Extract the [X, Y] coordinate from the center of the cell holding the provided text.  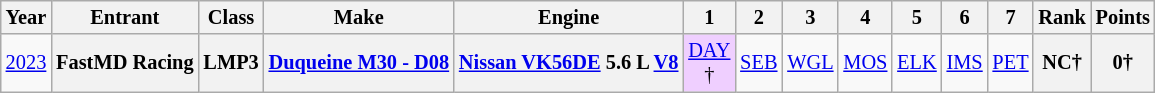
7 [1011, 17]
0† [1123, 63]
Class [230, 17]
4 [865, 17]
Make [359, 17]
Engine [568, 17]
IMS [965, 63]
PET [1011, 63]
2023 [26, 63]
ELK [916, 63]
Year [26, 17]
1 [709, 17]
3 [810, 17]
NC† [1062, 63]
Entrant [124, 17]
Nissan VK56DE 5.6 L V8 [568, 63]
MOS [865, 63]
WGL [810, 63]
6 [965, 17]
Points [1123, 17]
Duqueine M30 - D08 [359, 63]
2 [758, 17]
LMP3 [230, 63]
Rank [1062, 17]
5 [916, 17]
FastMD Racing [124, 63]
SEB [758, 63]
DAY† [709, 63]
